Pinpoint the cell where the given text exists, returning its (x, y) midpoint coordinate. 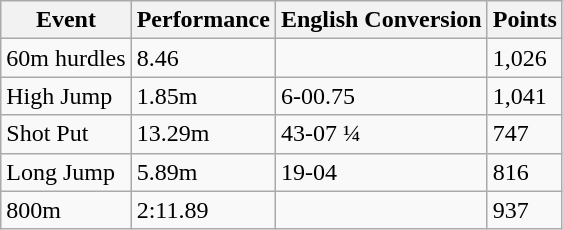
1,041 (524, 96)
13.29m (203, 134)
937 (524, 210)
747 (524, 134)
19-04 (381, 172)
5.89m (203, 172)
1,026 (524, 58)
6-00.75 (381, 96)
60m hurdles (66, 58)
43-07 ¼ (381, 134)
Long Jump (66, 172)
High Jump (66, 96)
Points (524, 20)
2:11.89 (203, 210)
English Conversion (381, 20)
816 (524, 172)
Shot Put (66, 134)
8.46 (203, 58)
Event (66, 20)
800m (66, 210)
1.85m (203, 96)
Performance (203, 20)
